Determine the [X, Y] coordinate at the center of the cell enclosing the given text.  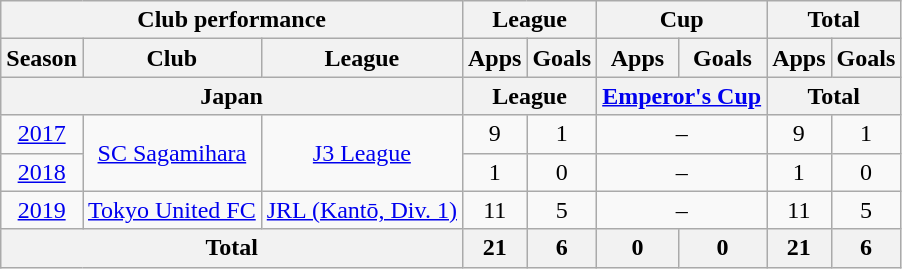
Season [42, 58]
2017 [42, 134]
Japan [232, 96]
Emperor's Cup [682, 96]
Club [172, 58]
Cup [682, 20]
J3 League [362, 153]
Tokyo United FC [172, 210]
2018 [42, 172]
SC Sagamihara [172, 153]
2019 [42, 210]
Club performance [232, 20]
JRL (Kantō, Div. 1) [362, 210]
